Return (X, Y) of the center of cell containing provided text 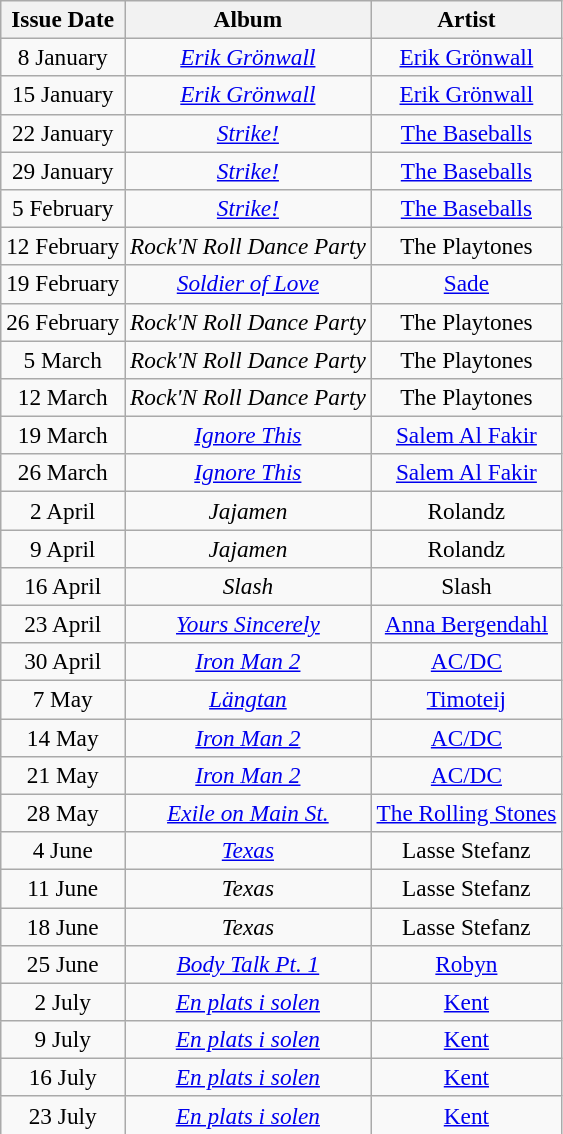
4 June (63, 850)
12 March (63, 397)
The Rolling Stones (466, 813)
23 July (63, 1115)
5 March (63, 359)
7 May (63, 699)
Body Talk Pt. 1 (248, 964)
22 January (63, 133)
18 June (63, 926)
Yours Sincerely (248, 624)
16 April (63, 586)
Album (248, 19)
2 April (63, 510)
9 April (63, 548)
11 June (63, 888)
Soldier of Love (248, 284)
12 February (63, 246)
Artist (466, 19)
28 May (63, 813)
16 July (63, 1077)
Timoteij (466, 699)
25 June (63, 964)
Exile on Main St. (248, 813)
19 February (63, 284)
9 July (63, 1039)
Anna Bergendahl (466, 624)
21 May (63, 775)
30 April (63, 662)
Sade (466, 284)
26 February (63, 322)
Issue Date (63, 19)
Robyn (466, 964)
Längtan (248, 699)
8 January (63, 57)
26 March (63, 473)
2 July (63, 1002)
15 January (63, 95)
29 January (63, 170)
5 February (63, 208)
19 March (63, 435)
14 May (63, 737)
23 April (63, 624)
